Return the (X, Y) coordinate for the center point of the cell that contains the specified text.  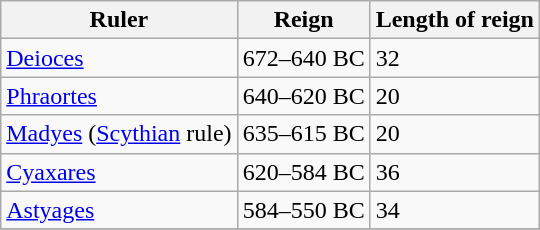
Astyages (119, 210)
Madyes (Scythian rule) (119, 134)
Ruler (119, 20)
34 (454, 210)
635–615 BC (304, 134)
Reign (304, 20)
32 (454, 58)
Length of reign (454, 20)
Phraortes (119, 96)
672–640 BC (304, 58)
640–620 BC (304, 96)
584–550 BC (304, 210)
Deioces (119, 58)
620–584 BC (304, 172)
36 (454, 172)
Cyaxares (119, 172)
